Extract the (x, y) coordinate from the center of the cell holding the provided text.  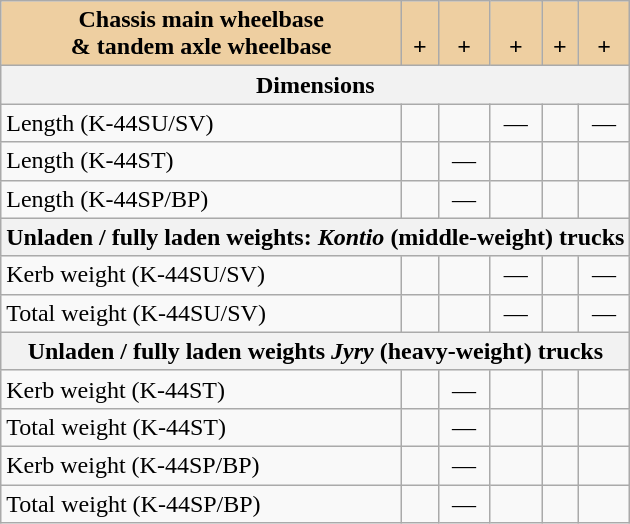
Chassis main wheelbase & tandem axle wheelbase (202, 34)
Dimensions (316, 85)
Length (K-44SP/BP) (202, 199)
Kerb weight (K-44ST) (202, 389)
Kerb weight (K-44SP/BP) (202, 465)
Length (K-44SU/SV) (202, 123)
Kerb weight (K-44SU/SV) (202, 275)
Total weight (K-44SU/SV) (202, 313)
Unladen / fully laden weights: Kontio (middle-weight) trucks (316, 237)
Total weight (K-44SP/BP) (202, 503)
Unladen / fully laden weights Jyry (heavy-weight) trucks (316, 351)
Length (K-44ST) (202, 161)
Total weight (K-44ST) (202, 427)
